Return the [X, Y] coordinate for the center point of the cell that contains the specified text.  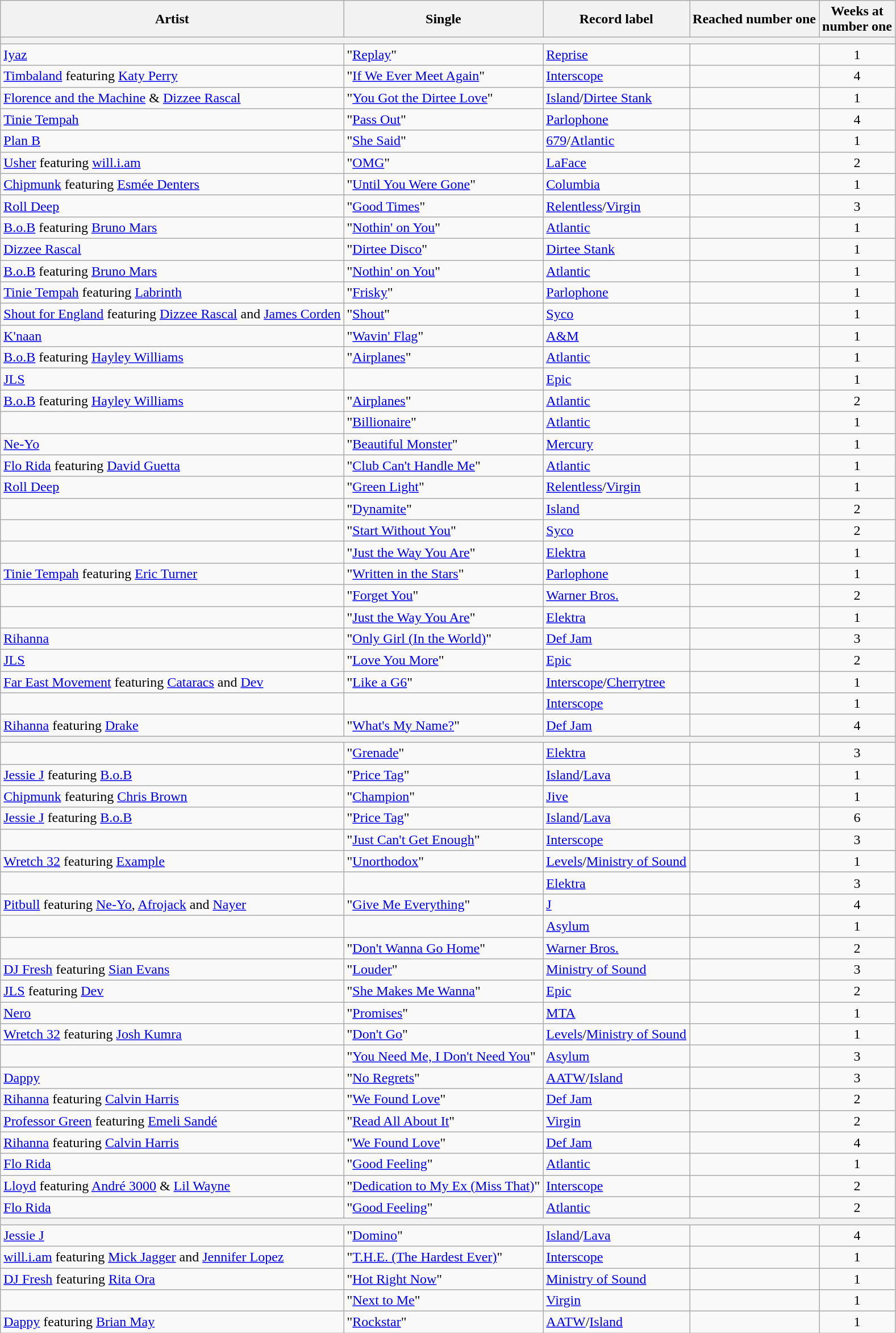
Flo Rida featuring David Guetta [172, 466]
"Domino" [443, 1235]
"OMG" [443, 163]
MTA [616, 1013]
6 [857, 818]
Lloyd featuring André 3000 & Lil Wayne [172, 1186]
"She Said" [443, 141]
Wretch 32 featuring Example [172, 861]
K'naan [172, 336]
"Just Can't Get Enough" [443, 840]
A&M [616, 336]
J [616, 904]
Reprise [616, 55]
Single [443, 19]
"Hot Right Now" [443, 1278]
Chipmunk featuring Esmée Denters [172, 184]
"Don't Go" [443, 1035]
"What's My Name?" [443, 725]
Weeks atnumber one [857, 19]
Jessie J [172, 1235]
Shout for England featuring Dizzee Rascal and James Corden [172, 314]
Jive [616, 796]
Professor Green featuring Emeli Sandé [172, 1121]
"No Regrets" [443, 1078]
Dappy featuring Brian May [172, 1322]
"Pass Out" [443, 119]
"Promises" [443, 1013]
"T.H.E. (The Hardest Ever)" [443, 1257]
"She Makes Me Wanna" [443, 991]
Florence and the Machine & Dizzee Rascal [172, 98]
Plan B [172, 141]
Dirtee Stank [616, 249]
"Read All About It" [443, 1121]
will.i.am featuring Mick Jagger and Jennifer Lopez [172, 1257]
"You Got the Dirtee Love" [443, 98]
Rihanna featuring Drake [172, 725]
"Only Girl (In the World)" [443, 639]
"Unorthodox" [443, 861]
Island [616, 509]
"Start Without You" [443, 530]
"Good Times" [443, 206]
"Billionaire" [443, 422]
"Grenade" [443, 753]
"Next to Me" [443, 1301]
Record label [616, 19]
Timbaland featuring Katy Perry [172, 76]
Reached number one [755, 19]
"If We Ever Meet Again" [443, 76]
LaFace [616, 163]
Tinie Tempah featuring Eric Turner [172, 574]
"Like a G6" [443, 682]
Far East Movement featuring Cataracs and Dev [172, 682]
DJ Fresh featuring Rita Ora [172, 1278]
"Dedication to My Ex (Miss That)" [443, 1186]
Island/Dirtee Stank [616, 98]
Rihanna [172, 639]
"Louder" [443, 970]
Tinie Tempah [172, 119]
Tinie Tempah featuring Labrinth [172, 293]
Interscope/Cherrytree [616, 682]
Usher featuring will.i.am [172, 163]
Artist [172, 19]
Wretch 32 featuring Josh Kumra [172, 1035]
"Dynamite" [443, 509]
Nero [172, 1013]
"Dirtee Disco" [443, 249]
"Green Light" [443, 487]
"Love You More" [443, 661]
"Replay" [443, 55]
DJ Fresh featuring Sian Evans [172, 970]
"Forget You" [443, 595]
Mercury [616, 444]
"Beautiful Monster" [443, 444]
"Until You Were Gone" [443, 184]
"Club Can't Handle Me" [443, 466]
Columbia [616, 184]
Dizzee Rascal [172, 249]
Iyaz [172, 55]
"Don't Wanna Go Home" [443, 948]
"Give Me Everything" [443, 904]
Ne-Yo [172, 444]
"Rockstar" [443, 1322]
Dappy [172, 1078]
"Wavin' Flag" [443, 336]
JLS featuring Dev [172, 991]
"You Need Me, I Don't Need You" [443, 1056]
Pitbull featuring Ne-Yo, Afrojack and Nayer [172, 904]
"Shout" [443, 314]
Chipmunk featuring Chris Brown [172, 796]
679/Atlantic [616, 141]
"Written in the Stars" [443, 574]
"Champion" [443, 796]
"Frisky" [443, 293]
